From the cell containing the given text, extract its center point as (x, y) coordinate. 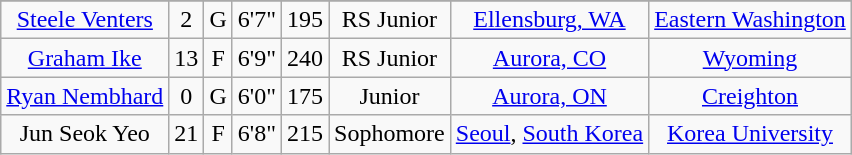
2 (186, 20)
0 (186, 96)
Ryan Nembhard (85, 96)
Junior (390, 96)
Eastern Washington (750, 20)
Graham Ike (85, 58)
Aurora, ON (549, 96)
Aurora, CO (549, 58)
6'8" (256, 134)
Ellensburg, WA (549, 20)
6'0" (256, 96)
Creighton (750, 96)
21 (186, 134)
Sophomore (390, 134)
6'9" (256, 58)
240 (304, 58)
Steele Venters (85, 20)
Korea University (750, 134)
195 (304, 20)
13 (186, 58)
215 (304, 134)
Wyoming (750, 58)
Seoul, South Korea (549, 134)
6'7" (256, 20)
Jun Seok Yeo (85, 134)
175 (304, 96)
